Output the (X, Y) coordinate of the center of the cell containing the given text.  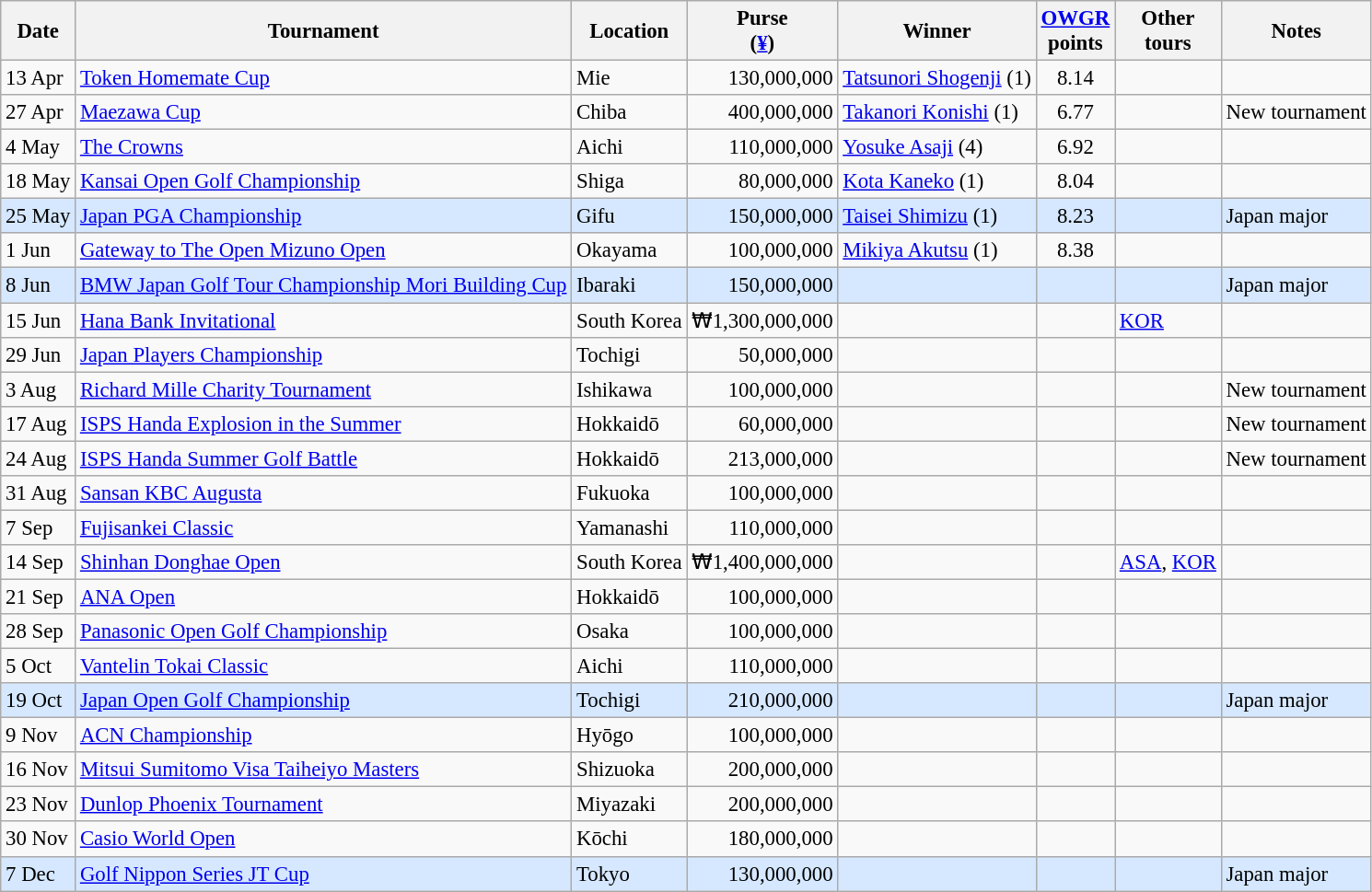
Richard Mille Charity Tournament (324, 389)
213,000,000 (762, 458)
Shiga (630, 181)
OWGRpoints (1076, 31)
Tatsunori Shogenji (1) (937, 78)
Shizuoka (630, 770)
Miyazaki (630, 805)
1 Jun (39, 251)
Casio World Open (324, 840)
Kōchi (630, 840)
24 Aug (39, 458)
13 Apr (39, 78)
Japan Open Golf Championship (324, 701)
4 May (39, 147)
Gateway to The Open Mizuno Open (324, 251)
ISPS Handa Explosion in the Summer (324, 423)
Gifu (630, 216)
₩1,300,000,000 (762, 320)
Ishikawa (630, 389)
17 Aug (39, 423)
Othertours (1168, 31)
400,000,000 (762, 112)
Sansan KBC Augusta (324, 493)
60,000,000 (762, 423)
31 Aug (39, 493)
80,000,000 (762, 181)
8.04 (1076, 181)
Yamanashi (630, 527)
19 Oct (39, 701)
5 Oct (39, 666)
21 Sep (39, 597)
Takanori Konishi (1) (937, 112)
Purse(¥) (762, 31)
Date (39, 31)
The Crowns (324, 147)
BMW Japan Golf Tour Championship Mori Building Cup (324, 285)
210,000,000 (762, 701)
Kota Kaneko (1) (937, 181)
15 Jun (39, 320)
Notes (1296, 31)
Golf Nippon Series JT Cup (324, 874)
6.92 (1076, 147)
9 Nov (39, 736)
6.77 (1076, 112)
25 May (39, 216)
Osaka (630, 631)
ANA Open (324, 597)
Yosuke Asaji (4) (937, 147)
8.23 (1076, 216)
Mie (630, 78)
18 May (39, 181)
Shinhan Donghae Open (324, 562)
Fujisankei Classic (324, 527)
Japan PGA Championship (324, 216)
180,000,000 (762, 840)
Vantelin Tokai Classic (324, 666)
8 Jun (39, 285)
Location (630, 31)
Japan Players Championship (324, 354)
27 Apr (39, 112)
Dunlop Phoenix Tournament (324, 805)
Hana Bank Invitational (324, 320)
Tokyo (630, 874)
30 Nov (39, 840)
Ibaraki (630, 285)
ASA, KOR (1168, 562)
3 Aug (39, 389)
₩1,400,000,000 (762, 562)
Hyōgo (630, 736)
Fukuoka (630, 493)
14 Sep (39, 562)
KOR (1168, 320)
7 Dec (39, 874)
Okayama (630, 251)
Chiba (630, 112)
Taisei Shimizu (1) (937, 216)
8.38 (1076, 251)
50,000,000 (762, 354)
Kansai Open Golf Championship (324, 181)
29 Jun (39, 354)
Panasonic Open Golf Championship (324, 631)
Token Homemate Cup (324, 78)
ISPS Handa Summer Golf Battle (324, 458)
23 Nov (39, 805)
ACN Championship (324, 736)
28 Sep (39, 631)
7 Sep (39, 527)
Maezawa Cup (324, 112)
Mikiya Akutsu (1) (937, 251)
Mitsui Sumitomo Visa Taiheiyo Masters (324, 770)
8.14 (1076, 78)
16 Nov (39, 770)
Tournament (324, 31)
Winner (937, 31)
